Determine the [X, Y] coordinate at the center of the cell enclosing the given text.  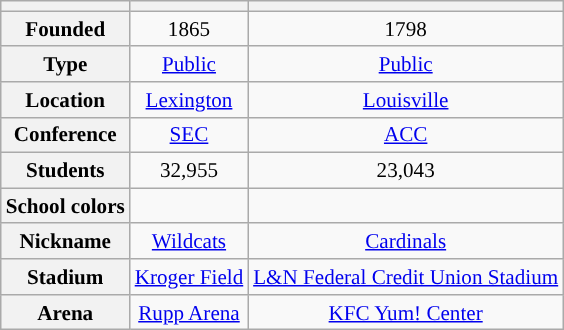
Louisville [406, 100]
32,955 [189, 170]
Stadium [66, 276]
L&N Federal Credit Union Stadium [406, 276]
Type [66, 64]
SEC [189, 134]
Rupp Arena [189, 312]
23,043 [406, 170]
1798 [406, 28]
Arena [66, 312]
Founded [66, 28]
KFC Yum! Center [406, 312]
ACC [406, 134]
Kroger Field [189, 276]
Lexington [189, 100]
Students [66, 170]
Wildcats [189, 240]
1865 [189, 28]
Location [66, 100]
Cardinals [406, 240]
Conference [66, 134]
Nickname [66, 240]
School colors [66, 206]
